Search for the cell housing the specified text and yield its (X, Y) center coordinate. 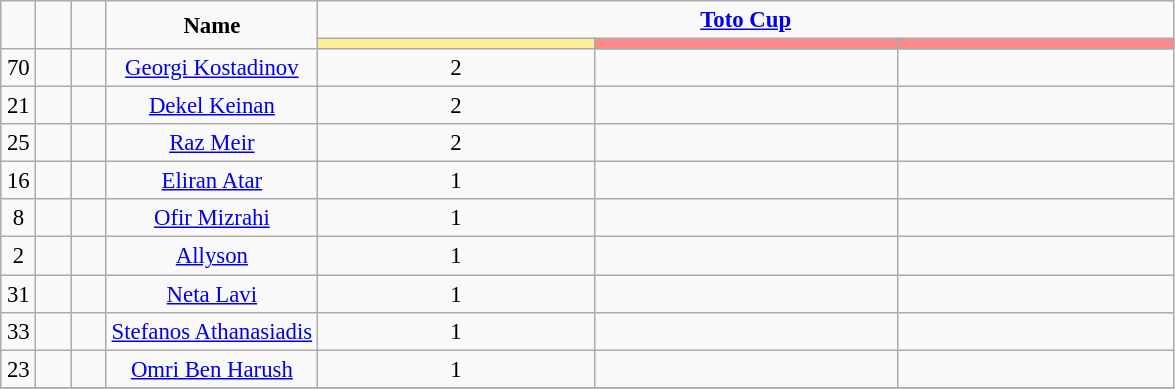
Toto Cup (745, 20)
Eliran Atar (212, 181)
Omri Ben Harush (212, 369)
70 (18, 68)
Name (212, 25)
21 (18, 106)
Georgi Kostadinov (212, 68)
Neta Lavi (212, 294)
33 (18, 331)
8 (18, 219)
25 (18, 143)
Allyson (212, 256)
16 (18, 181)
Stefanos Athanasiadis (212, 331)
Raz Meir (212, 143)
Dekel Keinan (212, 106)
23 (18, 369)
Ofir Mizrahi (212, 219)
31 (18, 294)
